Pinpoint the cell where the given text exists, returning its (x, y) midpoint coordinate. 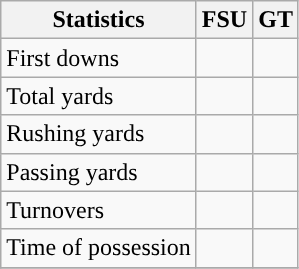
Time of possession (99, 248)
First downs (99, 58)
GT (276, 20)
Statistics (99, 20)
FSU (224, 20)
Passing yards (99, 172)
Rushing yards (99, 134)
Turnovers (99, 210)
Total yards (99, 96)
